Determine the (X, Y) coordinate at the center of the cell enclosing the given text.  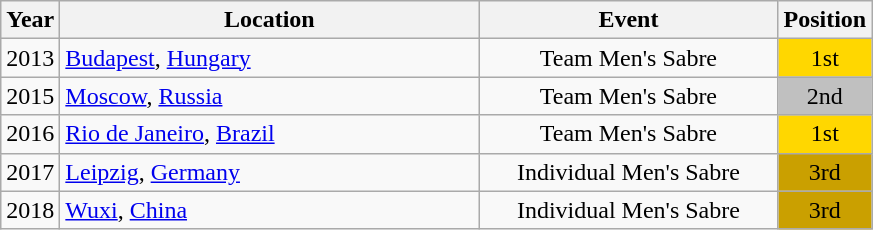
2013 (30, 58)
2nd (825, 96)
Position (825, 20)
Location (270, 20)
Rio de Janeiro, Brazil (270, 134)
2017 (30, 172)
Year (30, 20)
Event (628, 20)
Moscow, Russia (270, 96)
2016 (30, 134)
Leipzig, Germany (270, 172)
2015 (30, 96)
Wuxi, China (270, 210)
2018 (30, 210)
Budapest, Hungary (270, 58)
